Capture the cell that displays the provided text and extract its (X, Y) central coordinate. 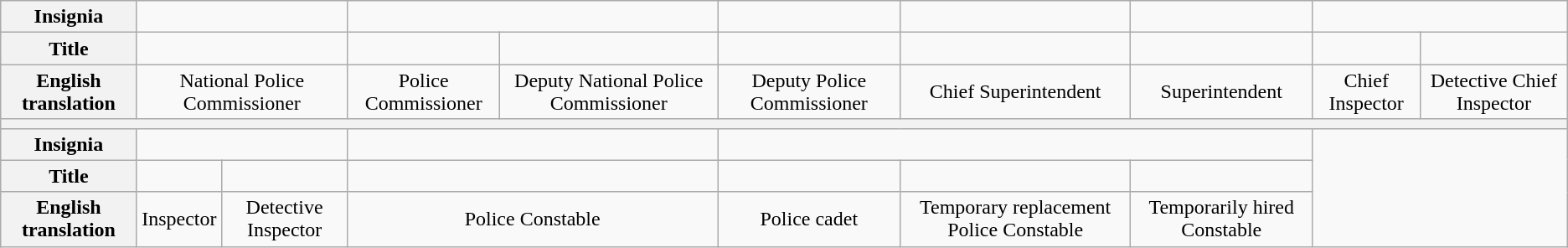
Police Commissioner (424, 92)
Deputy Police Commissioner (809, 92)
Detective Chief Inspector (1493, 92)
Chief Superintendent (1015, 92)
National Police Commissioner (242, 92)
Police cadet (809, 220)
Chief Inspector (1366, 92)
Temporary replacement Police Constable (1015, 220)
Superintendent (1221, 92)
Temporarily hired Constable (1221, 220)
Inspector (179, 220)
Deputy National Police Commissioner (609, 92)
Police Constable (533, 220)
Detective Inspector (285, 220)
